Provide the [X, Y] coordinate of the cell's center where the given text is located.  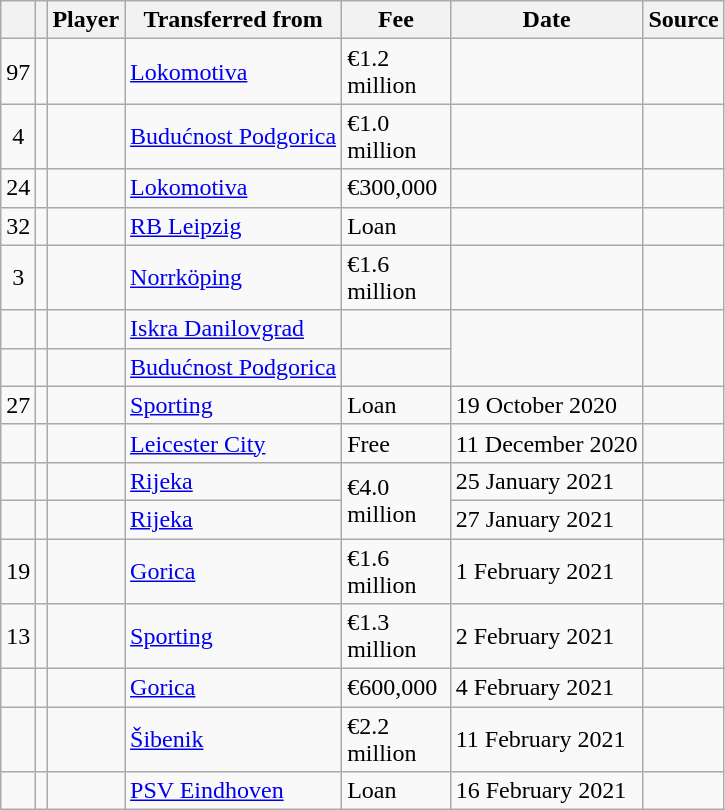
€2.2 million [396, 740]
€600,000 [396, 688]
97 [18, 72]
€1.3 million [396, 636]
2 February 2021 [546, 636]
Šibenik [234, 740]
16 February 2021 [546, 791]
27 [18, 405]
€300,000 [396, 188]
Date [546, 20]
Leicester City [234, 443]
19 October 2020 [546, 405]
11 February 2021 [546, 740]
€1.0 million [396, 136]
11 December 2020 [546, 443]
Source [684, 20]
32 [18, 226]
1 February 2021 [546, 570]
Player [86, 20]
27 January 2021 [546, 519]
€4.0 million [396, 500]
24 [18, 188]
PSV Eindhoven [234, 791]
Iskra Danilovgrad [234, 329]
4 [18, 136]
Fee [396, 20]
Free [396, 443]
Transferred from [234, 20]
€1.2 million [396, 72]
13 [18, 636]
4 February 2021 [546, 688]
3 [18, 278]
Norrköping [234, 278]
25 January 2021 [546, 481]
RB Leipzig [234, 226]
19 [18, 570]
